Detect which cell encompasses the target text, then output its [x, y] center coordinate. 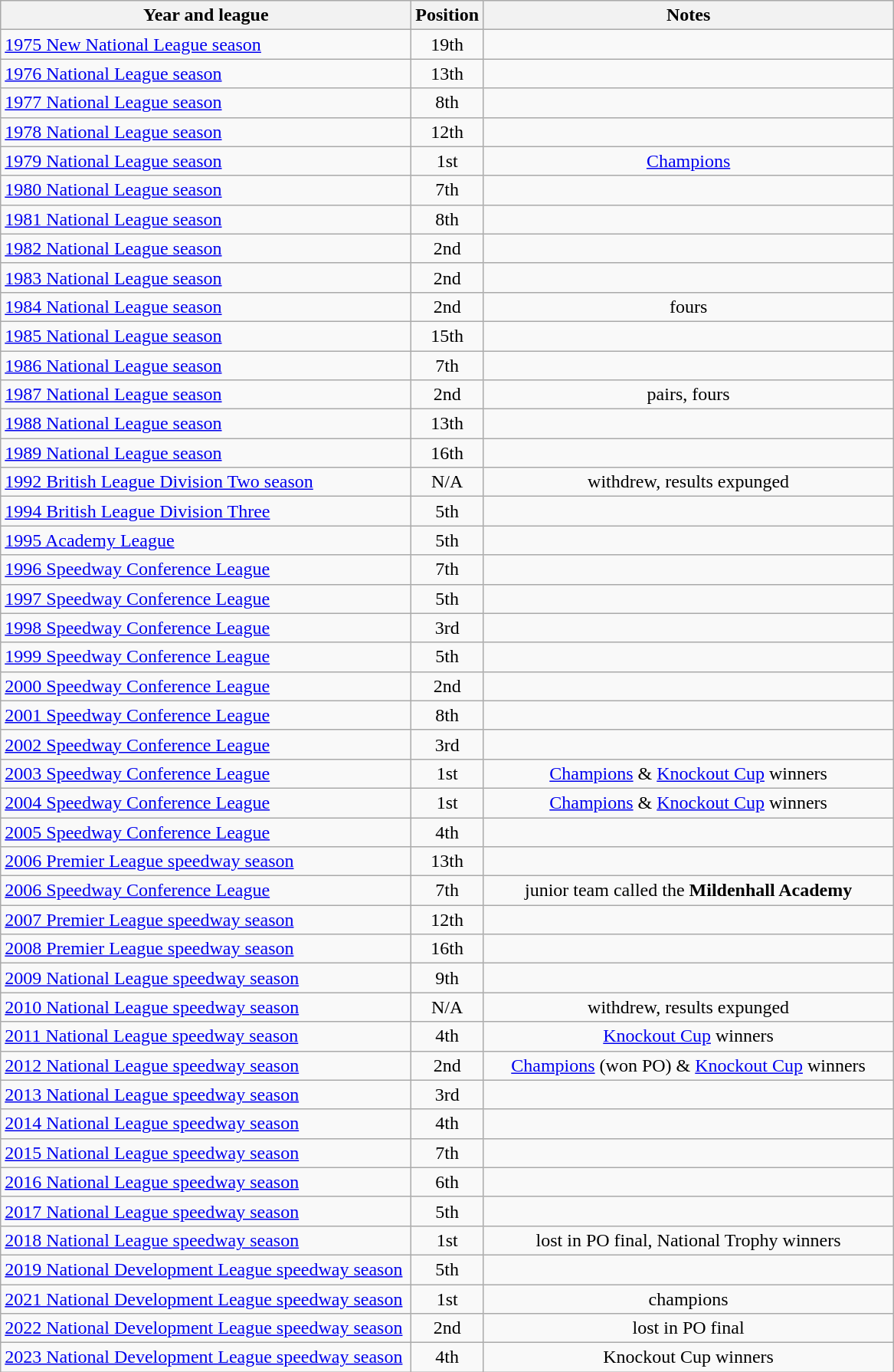
2002 Speedway Conference League [206, 744]
6th [447, 1182]
1981 National League season [206, 219]
champions [689, 1299]
1995 Academy League [206, 540]
Position [447, 15]
Year and league [206, 15]
2010 National League speedway season [206, 1007]
2006 Speedway Conference League [206, 891]
2017 National League speedway season [206, 1211]
1984 National League season [206, 307]
1986 National League season [206, 366]
1998 Speedway Conference League [206, 628]
19th [447, 44]
lost in PO final, National Trophy winners [689, 1240]
1977 National League season [206, 103]
1987 National League season [206, 395]
15th [447, 336]
2023 National Development League speedway season [206, 1357]
1983 National League season [206, 277]
2022 National Development League speedway season [206, 1328]
Notes [689, 15]
2004 Speedway Conference League [206, 803]
2021 National Development League speedway season [206, 1299]
1999 Speedway Conference League [206, 657]
lost in PO final [689, 1328]
1994 British League Division Three [206, 511]
1988 National League season [206, 424]
1980 National League season [206, 190]
1997 Speedway Conference League [206, 599]
junior team called the Mildenhall Academy [689, 891]
2005 Speedway Conference League [206, 832]
2007 Premier League speedway season [206, 920]
1989 National League season [206, 453]
2016 National League speedway season [206, 1182]
pairs, fours [689, 395]
2001 Speedway Conference League [206, 715]
2008 Premier League speedway season [206, 949]
2011 National League speedway season [206, 1036]
2012 National League speedway season [206, 1065]
2003 Speedway Conference League [206, 773]
2019 National Development League speedway season [206, 1269]
Champions (won PO) & Knockout Cup winners [689, 1065]
9th [447, 978]
1996 Speedway Conference League [206, 569]
2000 Speedway Conference League [206, 686]
1979 National League season [206, 161]
1992 British League Division Two season [206, 482]
2006 Premier League speedway season [206, 862]
2014 National League speedway season [206, 1124]
fours [689, 307]
1978 National League season [206, 132]
1982 National League season [206, 248]
1985 National League season [206, 336]
2013 National League speedway season [206, 1095]
2009 National League speedway season [206, 978]
2018 National League speedway season [206, 1240]
Champions [689, 161]
1975 New National League season [206, 44]
1976 National League season [206, 74]
2015 National League speedway season [206, 1153]
